Extract the [x, y] coordinate from the center of the cell holding the provided text.  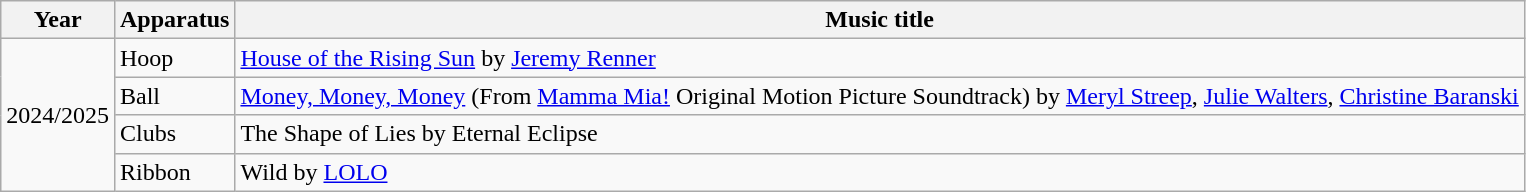
Apparatus [174, 20]
2024/2025 [58, 115]
Music title [880, 20]
Hoop [174, 58]
Clubs [174, 134]
House of the Rising Sun by Jeremy Renner [880, 58]
Year [58, 20]
Ribbon [174, 172]
Wild by LOLO [880, 172]
Money, Money, Money (From Mamma Mia! Original Motion Picture Soundtrack) by Meryl Streep, Julie Walters, Christine Baranski [880, 96]
Ball [174, 96]
The Shape of Lies by Eternal Eclipse [880, 134]
